Output the (x, y) coordinate of the center of the cell containing the given text.  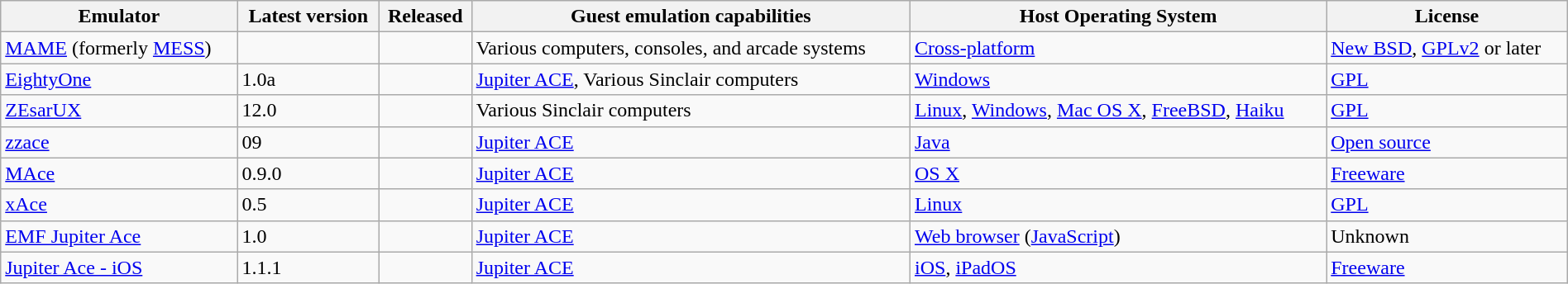
Emulator (119, 17)
Cross-platform (1118, 48)
Various computers, consoles, and arcade systems (691, 48)
Guest emulation capabilities (691, 17)
12.0 (308, 111)
EMF Jupiter Ace (119, 236)
Host Operating System (1118, 17)
Various Sinclair computers (691, 111)
ZEsarUX (119, 111)
Unknown (1447, 236)
iOS, iPadOS (1118, 267)
MAce (119, 173)
Linux, Windows, Mac OS X, FreeBSD, Haiku (1118, 111)
New BSD, GPLv2 or later (1447, 48)
Latest version (308, 17)
zzace (119, 142)
1.0 (308, 236)
License (1447, 17)
Web browser (JavaScript) (1118, 236)
Jupiter ACE, Various Sinclair computers (691, 79)
1.1.1 (308, 267)
MAME (formerly MESS) (119, 48)
EightyOne (119, 79)
Jupiter Ace - iOS (119, 267)
Windows (1118, 79)
Java (1118, 142)
OS X (1118, 173)
Open source (1447, 142)
09 (308, 142)
xAce (119, 205)
0.9.0 (308, 173)
Linux (1118, 205)
1.0a (308, 79)
0.5 (308, 205)
Released (425, 17)
